Detect which cell encompasses the target text, then output its [X, Y] center coordinate. 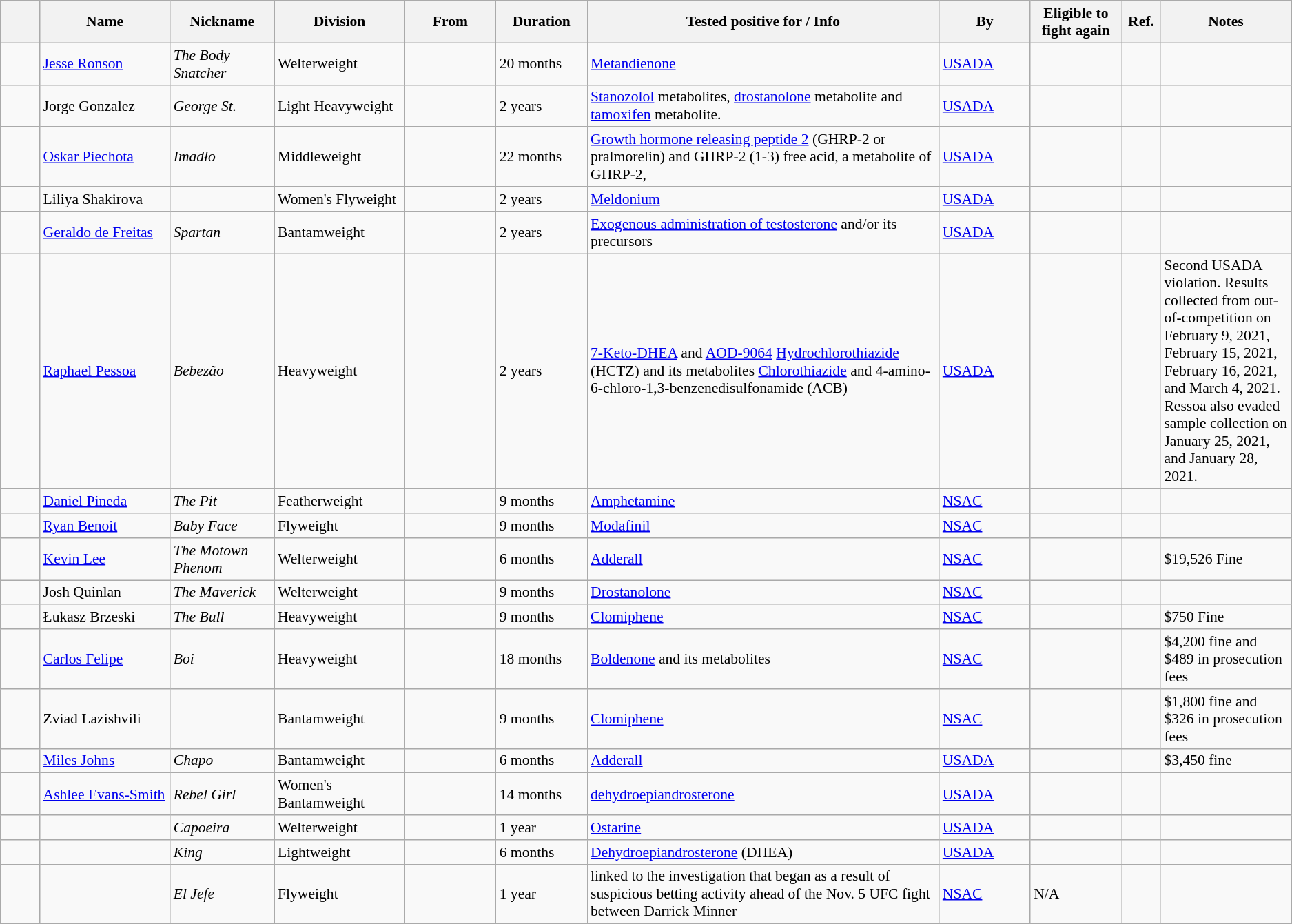
$3,450 fine [1225, 761]
Eligible to fight again [1076, 22]
Growth hormone releasing peptide 2 (GHRP-2 or pralmorelin) and GHRP-2 (1-3) free acid, a metabolite of GHRP-2, [763, 157]
Drostanolone [763, 593]
Modafinil [763, 526]
Duration [542, 22]
Ref. [1141, 22]
Jorge Gonzalez [105, 106]
N/A [1076, 894]
Exogenous administration of testosterone and/or its precursors [763, 233]
Dehydroepiandrosterone (DHEA) [763, 852]
Raphael Pessoa [105, 371]
$750 Fine [1225, 617]
Middleweight [339, 157]
The Body Snatcher [222, 63]
Zviad Lazishvili [105, 719]
Ryan Benoit [105, 526]
Amphetamine [763, 502]
Łukasz Brzeski [105, 617]
18 months [542, 659]
George St. [222, 106]
The Bull [222, 617]
Boi [222, 659]
Capoeira [222, 828]
Featherweight [339, 502]
Rebel Girl [222, 794]
Imadło [222, 157]
Ashlee Evans-Smith [105, 794]
King [222, 852]
Division [339, 22]
El Jefe [222, 894]
The Motown Phenom [222, 559]
Name [105, 22]
Women's Bantamweight [339, 794]
14 months [542, 794]
Spartan [222, 233]
Boldenone and its metabolites [763, 659]
7-Keto-DHEA and AOD-9064 Hydrochlorothiazide (HCTZ) and its metabolites Chlorothiazide and 4-amino-6-chloro-1,3-benzenedisulfonamide (ACB) [763, 371]
From [450, 22]
20 months [542, 63]
Daniel Pineda [105, 502]
The Pit [222, 502]
$1,800 fine and $326 in prosecution fees [1225, 719]
Kevin Lee [105, 559]
Ostarine [763, 828]
Carlos Felipe [105, 659]
dehydroepiandrosterone [763, 794]
$4,200 fine and $489 in prosecution fees [1225, 659]
Notes [1225, 22]
Nickname [222, 22]
Lightweight [339, 852]
Josh Quinlan [105, 593]
Geraldo de Freitas [105, 233]
Light Heavyweight [339, 106]
Meldonium [763, 199]
Liliya Shakirova [105, 199]
22 months [542, 157]
Tested positive for / Info [763, 22]
$19,526 Fine [1225, 559]
By [985, 22]
Stanozolol metabolites, drostanolone metabolite and tamoxifen metabolite. [763, 106]
Baby Face [222, 526]
Women's Flyweight [339, 199]
Metandienone [763, 63]
linked to the investigation that began as a result of suspicious betting activity ahead of the Nov. 5 UFC fight between Darrick Minner [763, 894]
Bebezão [222, 371]
Miles Johns [105, 761]
Oskar Piechota [105, 157]
The Maverick [222, 593]
Chapo [222, 761]
Jesse Ronson [105, 63]
